Detect which cell encompasses the target text, then output its (X, Y) center coordinate. 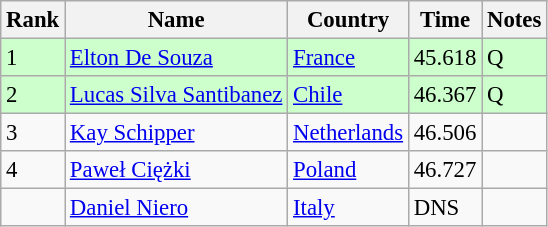
46.506 (444, 133)
Daniel Niero (176, 208)
45.618 (444, 58)
Time (444, 20)
46.367 (444, 95)
Rank (33, 20)
France (348, 58)
4 (33, 170)
Elton De Souza (176, 58)
1 (33, 58)
Kay Schipper (176, 133)
46.727 (444, 170)
Poland (348, 170)
Lucas Silva Santibanez (176, 95)
3 (33, 133)
2 (33, 95)
Italy (348, 208)
Paweł Ciężki (176, 170)
Notes (514, 20)
DNS (444, 208)
Chile (348, 95)
Country (348, 20)
Name (176, 20)
Netherlands (348, 133)
